Extract the (x, y) coordinate from the center of the cell holding the provided text.  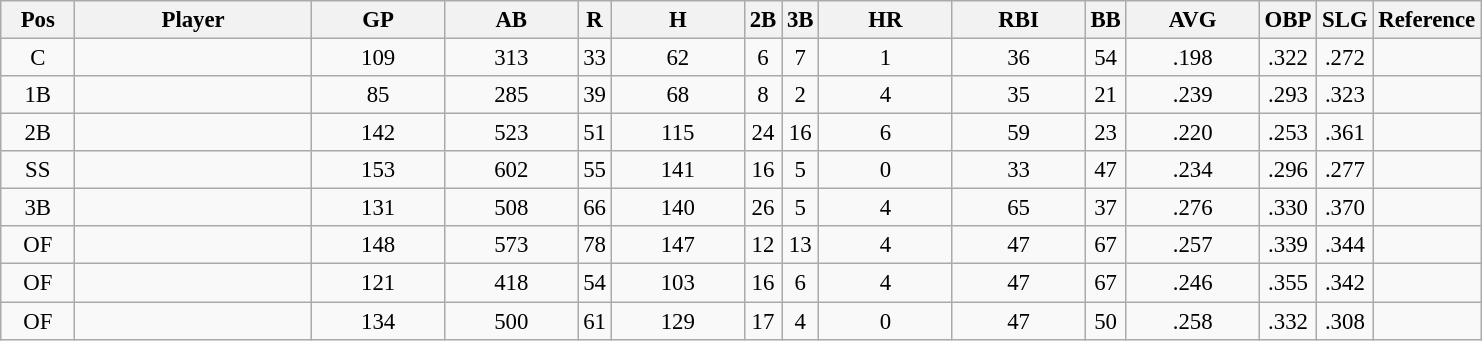
147 (678, 245)
35 (1018, 95)
.198 (1192, 58)
65 (1018, 208)
508 (512, 208)
.239 (1192, 95)
.344 (1345, 245)
1 (886, 58)
.246 (1192, 283)
24 (762, 133)
.277 (1345, 170)
23 (1106, 133)
59 (1018, 133)
523 (512, 133)
131 (378, 208)
285 (512, 95)
HR (886, 20)
.355 (1288, 283)
103 (678, 283)
.257 (1192, 245)
SS (38, 170)
36 (1018, 58)
8 (762, 95)
39 (594, 95)
.293 (1288, 95)
62 (678, 58)
55 (594, 170)
.361 (1345, 133)
1B (38, 95)
602 (512, 170)
2 (800, 95)
.276 (1192, 208)
141 (678, 170)
R (594, 20)
68 (678, 95)
H (678, 20)
.296 (1288, 170)
134 (378, 321)
121 (378, 283)
.323 (1345, 95)
GP (378, 20)
500 (512, 321)
109 (378, 58)
51 (594, 133)
26 (762, 208)
.272 (1345, 58)
61 (594, 321)
AB (512, 20)
21 (1106, 95)
Pos (38, 20)
148 (378, 245)
Reference (1427, 20)
.258 (1192, 321)
C (38, 58)
.330 (1288, 208)
115 (678, 133)
OBP (1288, 20)
Player (194, 20)
85 (378, 95)
12 (762, 245)
573 (512, 245)
78 (594, 245)
AVG (1192, 20)
.332 (1288, 321)
.234 (1192, 170)
142 (378, 133)
313 (512, 58)
.339 (1288, 245)
7 (800, 58)
.322 (1288, 58)
.253 (1288, 133)
BB (1106, 20)
153 (378, 170)
129 (678, 321)
.342 (1345, 283)
66 (594, 208)
.308 (1345, 321)
140 (678, 208)
37 (1106, 208)
SLG (1345, 20)
RBI (1018, 20)
13 (800, 245)
17 (762, 321)
.370 (1345, 208)
418 (512, 283)
50 (1106, 321)
.220 (1192, 133)
